Extract the [x, y] coordinate from the center of the cell holding the provided text.  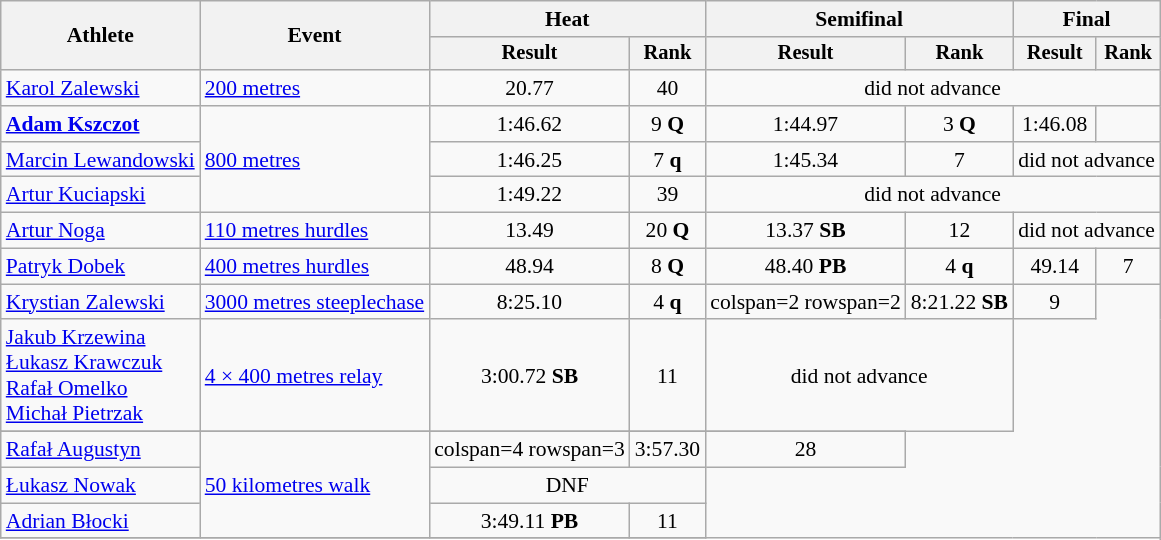
400 metres hurdles [315, 267]
Patryk Dobek [100, 267]
40 [668, 88]
110 metres hurdles [315, 231]
20.77 [530, 88]
Heat [567, 19]
3:57.30 [668, 450]
DNF [567, 486]
20 Q [668, 231]
28 [806, 450]
Adam Kszczot [100, 124]
1:46.25 [530, 160]
7 q [668, 160]
8:21.22 SB [960, 302]
Event [315, 36]
Marcin Lewandowski [100, 160]
13.37 SB [806, 231]
1:46.62 [530, 124]
8 Q [668, 267]
48.40 PB [806, 267]
12 [960, 231]
3:00.72 SB [530, 376]
Karol Zalewski [100, 88]
Adrian Błocki [100, 521]
Artur Noga [100, 231]
9 [1054, 302]
Krystian Zalewski [100, 302]
1:45.34 [806, 160]
Jakub KrzewinaŁukasz KrawczukRafał OmelkoMichał Pietrzak [100, 376]
Semifinal [859, 19]
50 kilometres walk [315, 486]
9 Q [668, 124]
4 × 400 metres relay [315, 376]
39 [668, 195]
3:49.11 PB [530, 521]
49.14 [1054, 267]
13.49 [530, 231]
200 metres [315, 88]
1:46.08 [1054, 124]
Final [1086, 19]
48.94 [530, 267]
3000 metres steeplechase [315, 302]
800 metres [315, 160]
Athlete [100, 36]
Artur Kuciapski [100, 195]
1:49.22 [530, 195]
colspan=2 rowspan=2 [806, 302]
Łukasz Nowak [100, 486]
Rafał Augustyn [100, 450]
3 Q [960, 124]
8:25.10 [530, 302]
colspan=4 rowspan=3 [530, 450]
1:44.97 [806, 124]
